Return (X, Y) of the center of cell containing provided text 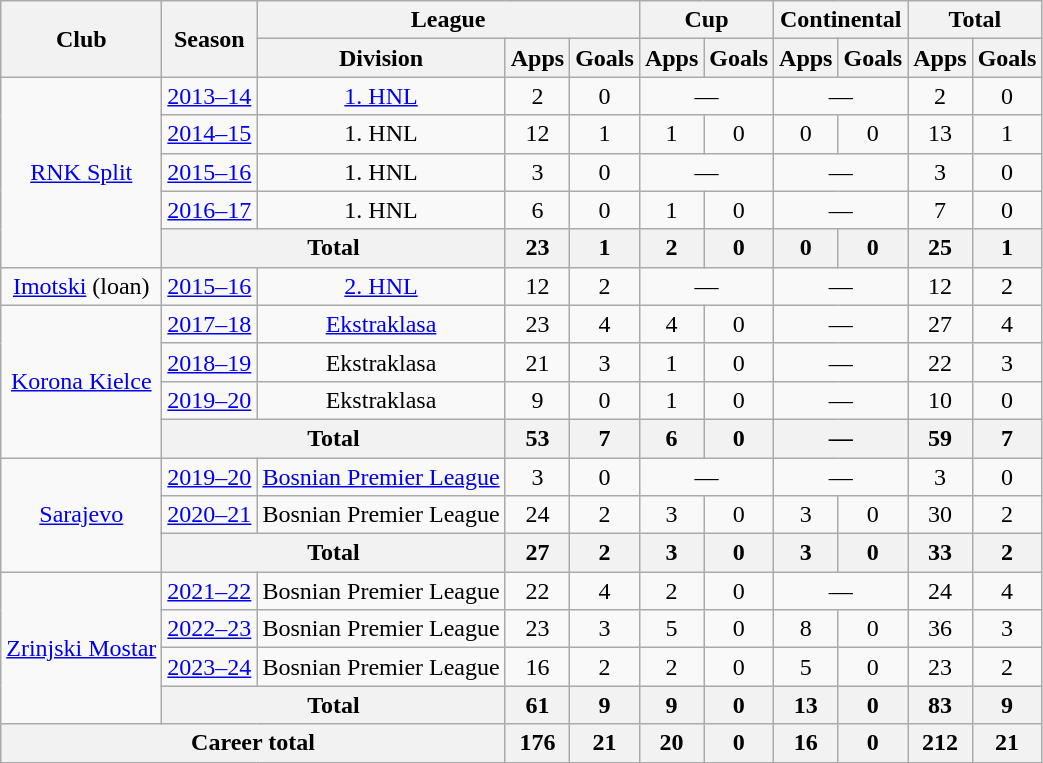
59 (940, 438)
53 (537, 438)
83 (940, 705)
2022–23 (210, 629)
Zrinjski Mostar (82, 648)
Imotski (loan) (82, 286)
2014–15 (210, 134)
36 (940, 629)
Career total (253, 743)
2021–22 (210, 591)
2023–24 (210, 667)
2. HNL (381, 286)
61 (537, 705)
2016–17 (210, 210)
Sarajevo (82, 515)
League (448, 20)
2017–18 (210, 324)
Cup (706, 20)
33 (940, 553)
10 (940, 400)
2013–14 (210, 96)
30 (940, 515)
Korona Kielce (82, 381)
RNK Split (82, 172)
Continental (841, 20)
Division (381, 58)
8 (806, 629)
2020–21 (210, 515)
2018–19 (210, 362)
Club (82, 39)
212 (940, 743)
Season (210, 39)
20 (671, 743)
25 (940, 248)
176 (537, 743)
